Identify which cell holds the provided text, then report its [x, y] central coordinate. 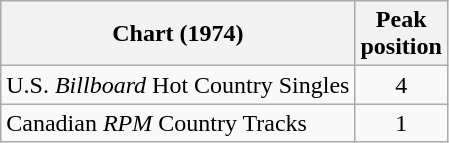
Chart (1974) [178, 34]
U.S. Billboard Hot Country Singles [178, 85]
Canadian RPM Country Tracks [178, 123]
Peakposition [401, 34]
1 [401, 123]
4 [401, 85]
